From the cell containing the given text, extract its center point as (X, Y) coordinate. 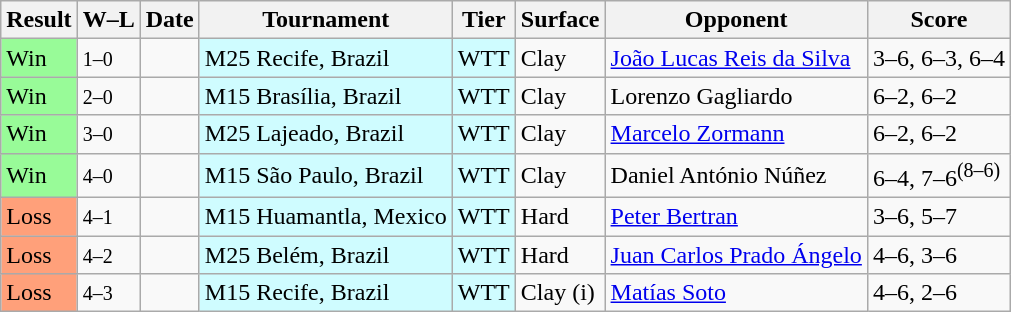
João Lucas Reis da Silva (736, 58)
4–2 (108, 255)
M15 Brasília, Brazil (326, 96)
Result (39, 20)
4–0 (108, 176)
Opponent (736, 20)
4–3 (108, 293)
3–0 (108, 134)
M25 Belém, Brazil (326, 255)
Date (170, 20)
Tournament (326, 20)
Tier (484, 20)
Peter Bertran (736, 217)
M15 São Paulo, Brazil (326, 176)
Daniel António Núñez (736, 176)
1–0 (108, 58)
W–L (108, 20)
4–6, 2–6 (938, 293)
3–6, 5–7 (938, 217)
3–6, 6–3, 6–4 (938, 58)
6–4, 7–6(8–6) (938, 176)
M25 Lajeado, Brazil (326, 134)
Surface (560, 20)
Score (938, 20)
M15 Recife, Brazil (326, 293)
Clay (i) (560, 293)
Marcelo Zormann (736, 134)
4–1 (108, 217)
4–6, 3–6 (938, 255)
Juan Carlos Prado Ángelo (736, 255)
2–0 (108, 96)
M15 Huamantla, Mexico (326, 217)
Lorenzo Gagliardo (736, 96)
Matías Soto (736, 293)
M25 Recife, Brazil (326, 58)
